Return the (x, y) coordinate for the center point of the cell that contains the specified text.  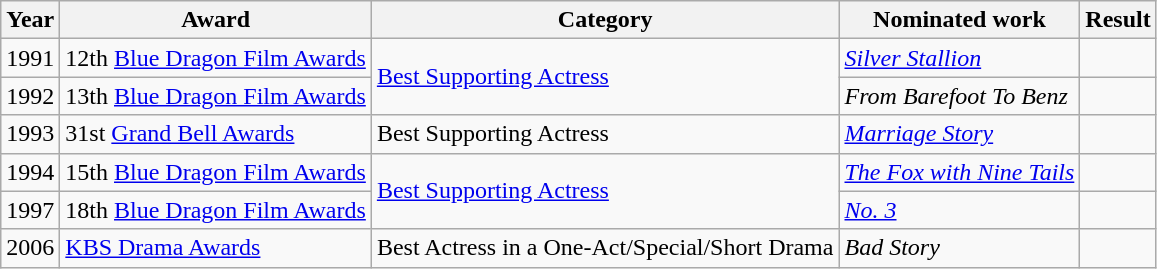
31st Grand Bell Awards (216, 134)
1993 (30, 134)
The Fox with Nine Tails (960, 172)
Year (30, 20)
Result (1118, 20)
No. 3 (960, 210)
Bad Story (960, 248)
13th Blue Dragon Film Awards (216, 96)
1992 (30, 96)
1994 (30, 172)
Silver Stallion (960, 58)
2006 (30, 248)
Award (216, 20)
Marriage Story (960, 134)
12th Blue Dragon Film Awards (216, 58)
Category (605, 20)
1991 (30, 58)
Best Actress in a One-Act/Special/Short Drama (605, 248)
From Barefoot To Benz (960, 96)
1997 (30, 210)
18th Blue Dragon Film Awards (216, 210)
15th Blue Dragon Film Awards (216, 172)
KBS Drama Awards (216, 248)
Nominated work (960, 20)
